Search for the cell housing the specified text and yield its [x, y] center coordinate. 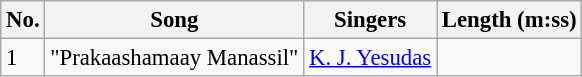
Length (m:ss) [508, 20]
Singers [370, 20]
"Prakaashamaay Manassil" [174, 58]
1 [23, 58]
Song [174, 20]
No. [23, 20]
K. J. Yesudas [370, 58]
